Extract the (x, y) coordinate from the center of the cell holding the provided text.  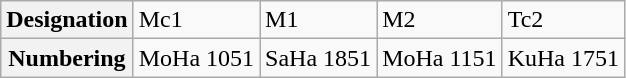
Mc1 (196, 20)
SaHa 1851 (318, 58)
Designation (67, 20)
MoHa 1151 (440, 58)
Numbering (67, 58)
M1 (318, 20)
M2 (440, 20)
MoHa 1051 (196, 58)
KuHa 1751 (563, 58)
Tc2 (563, 20)
